Provide the (x, y) coordinate of the cell's center where the given text is located.  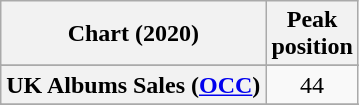
44 (312, 85)
Peak position (312, 34)
Chart (2020) (134, 34)
UK Albums Sales (OCC) (134, 85)
